Find where the given text appears and provide that cell's center as (x, y) coordinate. 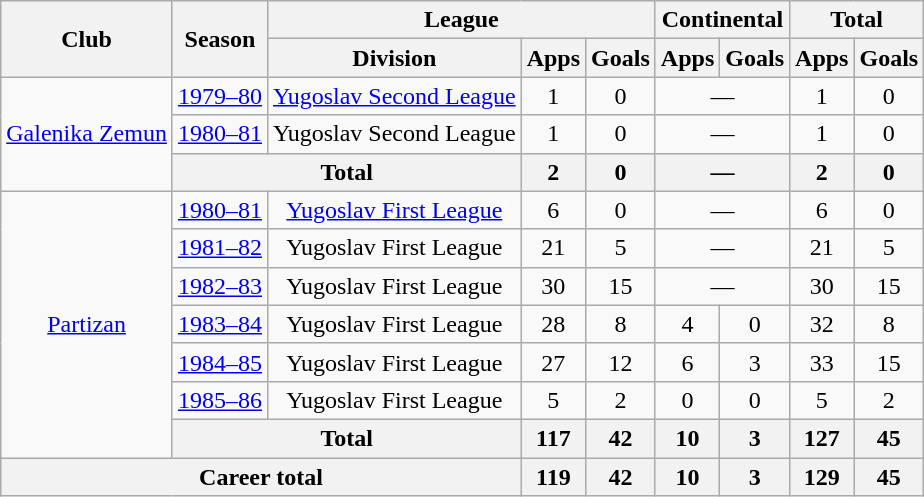
Season (220, 39)
1979–80 (220, 96)
Partizan (87, 324)
Continental (722, 20)
27 (553, 362)
28 (553, 324)
4 (687, 324)
32 (822, 324)
Galenika Zemun (87, 134)
Club (87, 39)
Division (394, 58)
Career total (261, 477)
33 (822, 362)
1983–84 (220, 324)
1981–82 (220, 248)
1985–86 (220, 400)
129 (822, 477)
117 (553, 438)
12 (621, 362)
League (461, 20)
1984–85 (220, 362)
127 (822, 438)
1982–83 (220, 286)
119 (553, 477)
